Provide the (X, Y) coordinate of the cell's center where the given text is located.  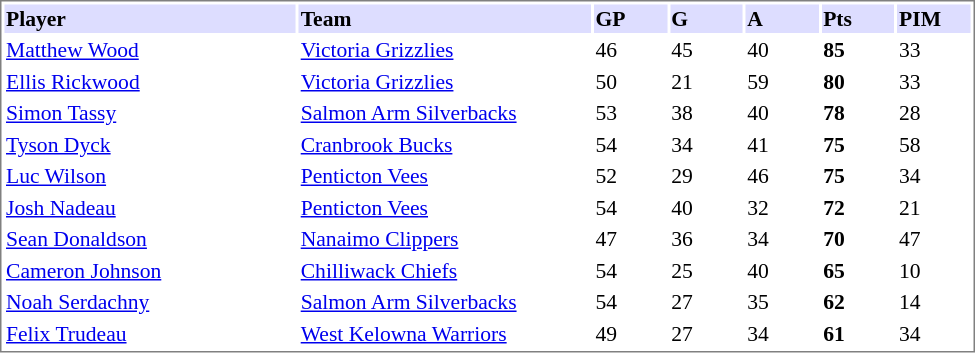
70 (858, 239)
28 (934, 113)
Team (445, 18)
PIM (934, 18)
72 (858, 208)
62 (858, 302)
36 (706, 239)
Tyson Dyck (150, 144)
A (782, 18)
61 (858, 334)
Josh Nadeau (150, 208)
29 (706, 176)
52 (630, 176)
Felix Trudeau (150, 334)
10 (934, 270)
Pts (858, 18)
53 (630, 113)
Luc Wilson (150, 176)
Nanaimo Clippers (445, 239)
Cranbrook Bucks (445, 144)
80 (858, 82)
50 (630, 82)
Sean Donaldson (150, 239)
Simon Tassy (150, 113)
35 (782, 302)
Chilliwack Chiefs (445, 270)
65 (858, 270)
32 (782, 208)
41 (782, 144)
Player (150, 18)
West Kelowna Warriors (445, 334)
49 (630, 334)
Noah Serdachny (150, 302)
45 (706, 50)
14 (934, 302)
Matthew Wood (150, 50)
59 (782, 82)
38 (706, 113)
85 (858, 50)
25 (706, 270)
58 (934, 144)
78 (858, 113)
G (706, 18)
Cameron Johnson (150, 270)
Ellis Rickwood (150, 82)
GP (630, 18)
